Extract the (x, y) coordinate from the center of the cell holding the provided text.  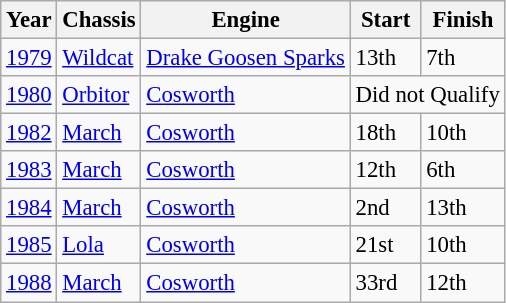
1983 (29, 170)
Orbitor (99, 95)
1982 (29, 133)
Finish (463, 20)
1984 (29, 208)
1985 (29, 245)
33rd (386, 283)
1979 (29, 58)
6th (463, 170)
Drake Goosen Sparks (246, 58)
1980 (29, 95)
2nd (386, 208)
Chassis (99, 20)
21st (386, 245)
Did not Qualify (428, 95)
Engine (246, 20)
7th (463, 58)
Wildcat (99, 58)
1988 (29, 283)
Year (29, 20)
18th (386, 133)
Start (386, 20)
Lola (99, 245)
